Determine the [x, y] coordinate at the center of the cell enclosing the given text.  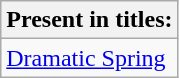
Present in titles: [90, 20]
Dramatic Spring [90, 58]
